Return [x, y] of the center of cell containing provided text 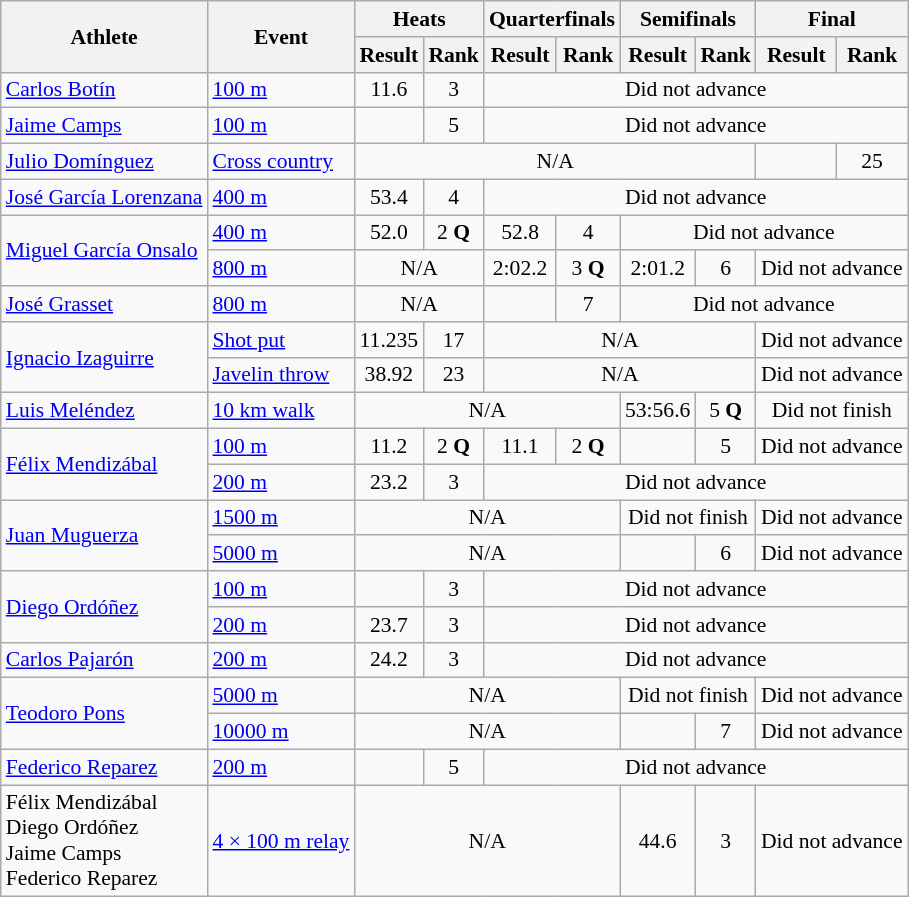
Heats [418, 19]
Teodoro Pons [104, 714]
Félix Mendizábal Diego Ordóñez Jaime Camps Federico Reparez [104, 841]
11.1 [520, 447]
Diego Ordóñez [104, 606]
Jaime Camps [104, 126]
Ignacio Izaguirre [104, 358]
11.2 [388, 447]
10 km walk [280, 411]
Juan Muguerza [104, 536]
53.4 [388, 197]
17 [454, 340]
2:01.2 [658, 269]
23.2 [388, 482]
5 Q [726, 411]
23 [454, 375]
Federico Reparez [104, 767]
52.0 [388, 233]
52.8 [520, 233]
38.92 [388, 375]
Athlete [104, 36]
Carlos Botín [104, 90]
Javelin throw [280, 375]
Event [280, 36]
11.6 [388, 90]
11.235 [388, 340]
Carlos Pajarón [104, 660]
Cross country [280, 162]
53:56.6 [658, 411]
23.7 [388, 625]
44.6 [658, 841]
24.2 [388, 660]
Luis Meléndez [104, 411]
Final [832, 19]
Miguel García Onsalo [104, 250]
Shot put [280, 340]
3 Q [588, 269]
José García Lorenzana [104, 197]
2:02.2 [520, 269]
4 × 100 m relay [280, 841]
Quarterfinals [552, 19]
Semifinals [688, 19]
José Grasset [104, 304]
Félix Mendizábal [104, 464]
1500 m [280, 518]
10000 m [280, 732]
25 [872, 162]
Julio Domínguez [104, 162]
